Determine the (X, Y) coordinate at the center of the cell enclosing the given text.  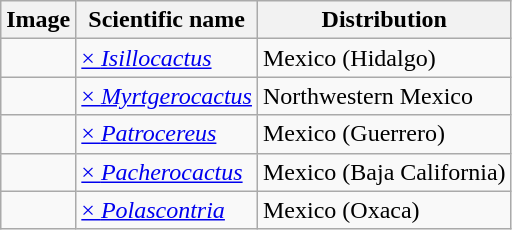
Scientific name (167, 20)
Image (38, 20)
Mexico (Guerrero) (384, 134)
Mexico (Oxaca) (384, 210)
Distribution (384, 20)
× Polascontria (167, 210)
× Patrocereus (167, 134)
Mexico (Hidalgo) (384, 58)
× Isillocactus (167, 58)
× Myrtgerocactus (167, 96)
Mexico (Baja California) (384, 172)
Northwestern Mexico (384, 96)
× Pacherocactus (167, 172)
